Pinpoint the cell where the given text exists, returning its (x, y) midpoint coordinate. 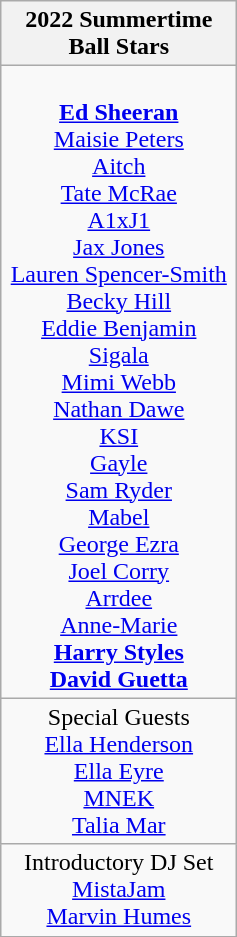
Introductory DJ SetMistaJamMarvin Humes (119, 890)
Special GuestsElla HendersonElla Eyre MNEKTalia Mar (119, 771)
2022 Summertime Ball Stars (119, 34)
